Determine the [X, Y] coordinate at the center of the cell enclosing the given text.  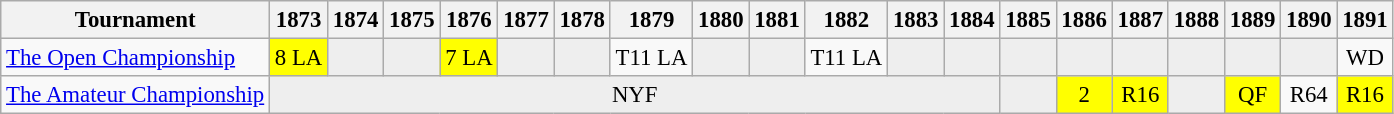
7 LA [469, 58]
The Open Championship [136, 58]
1874 [356, 20]
QF [1253, 95]
WD [1365, 58]
Tournament [136, 20]
1891 [1365, 20]
1884 [972, 20]
2 [1084, 95]
8 LA [299, 58]
1887 [1140, 20]
1885 [1028, 20]
1879 [652, 20]
1886 [1084, 20]
1888 [1196, 20]
1873 [299, 20]
R64 [1309, 95]
1877 [526, 20]
1889 [1253, 20]
The Amateur Championship [136, 95]
1878 [582, 20]
1875 [412, 20]
1881 [777, 20]
1880 [721, 20]
1883 [916, 20]
1890 [1309, 20]
1882 [846, 20]
NYF [635, 95]
1876 [469, 20]
